From the cell containing the given text, extract its center point as [X, Y] coordinate. 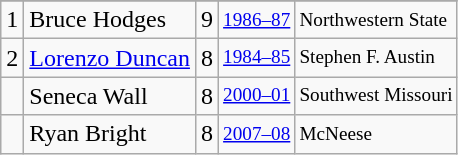
Ryan Bright [110, 134]
Seneca Wall [110, 96]
Stephen F. Austin [376, 58]
2 [12, 58]
McNeese [376, 134]
1984–85 [257, 58]
Lorenzo Duncan [110, 58]
2000–01 [257, 96]
1 [12, 20]
1986–87 [257, 20]
2007–08 [257, 134]
Northwestern State [376, 20]
9 [206, 20]
Bruce Hodges [110, 20]
Southwest Missouri [376, 96]
